Return the (X, Y) coordinate for the center point of the cell that contains the specified text.  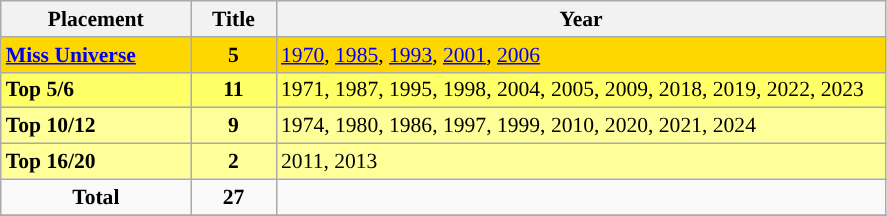
27 (234, 197)
Total (96, 197)
Top 5/6 (96, 90)
Miss Universe (96, 55)
11 (234, 90)
5 (234, 55)
2011, 2013 (581, 162)
1974, 1980, 1986, 1997, 1999, 2010, 2020, 2021, 2024 (581, 126)
Top 16/20 (96, 162)
9 (234, 126)
2 (234, 162)
1971, 1987, 1995, 1998, 2004, 2005, 2009, 2018, 2019, 2022, 2023 (581, 90)
1970, 1985, 1993, 2001, 2006 (581, 55)
Year (581, 19)
Placement (96, 19)
Top 10/12 (96, 126)
Title (234, 19)
